Return the (x, y) coordinate for the center point of the cell that contains the specified text.  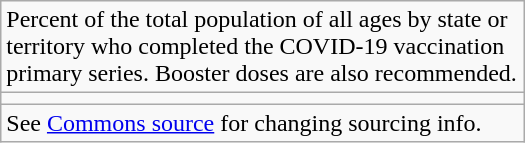
See Commons source for changing sourcing info. (263, 123)
